Return (X, Y) of the center of cell containing provided text 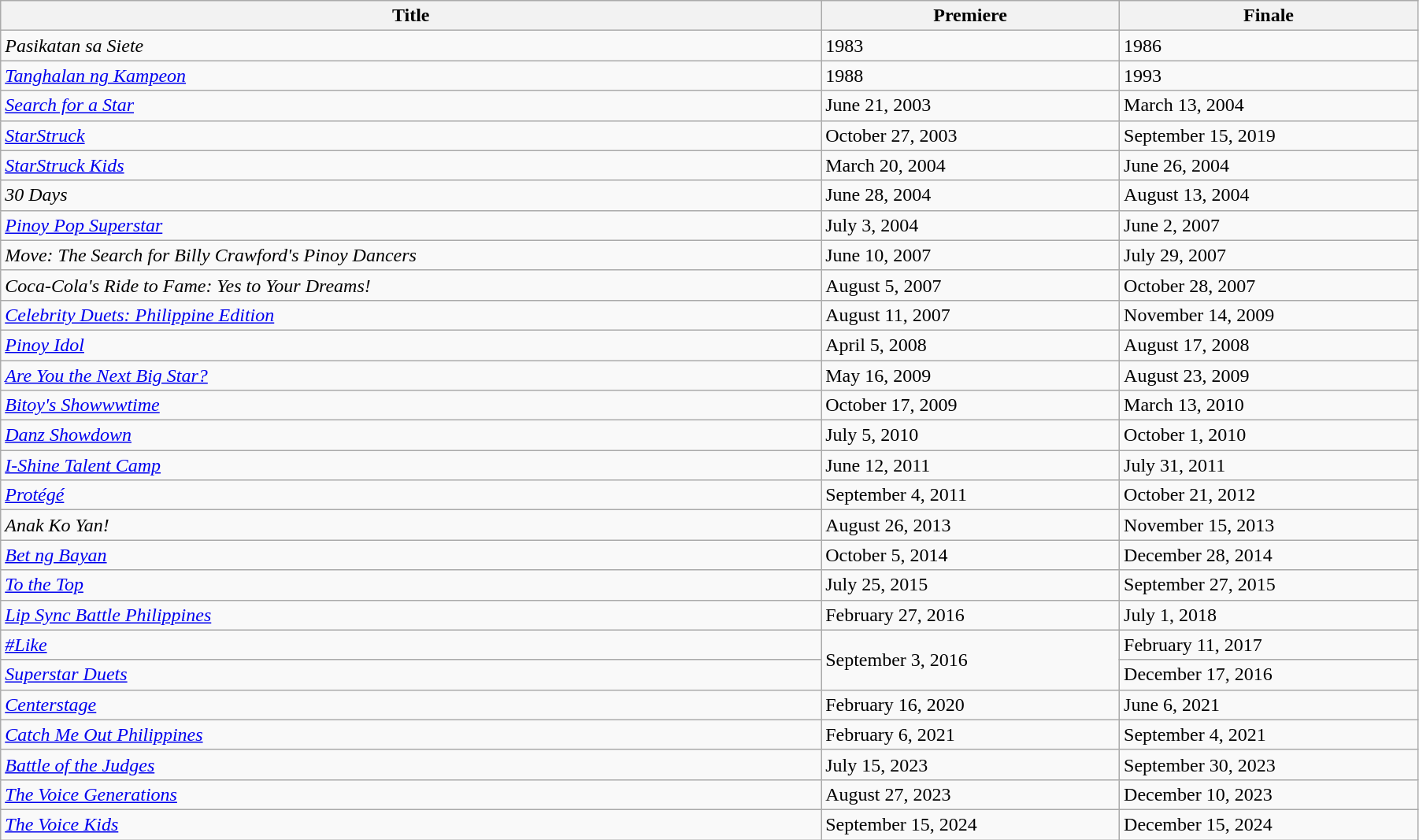
Pinoy Pop Superstar (411, 225)
February 16, 2020 (970, 705)
May 16, 2009 (970, 376)
Bitoy's Showwwtime (411, 405)
September 15, 2019 (1269, 135)
February 11, 2017 (1269, 645)
October 1, 2010 (1269, 435)
1986 (1269, 46)
Anak Ko Yan! (411, 525)
Coca-Cola's Ride to Fame: Yes to Your Dreams! (411, 285)
July 25, 2015 (970, 585)
October 5, 2014 (970, 555)
June 10, 2007 (970, 255)
The Voice Kids (411, 824)
July 31, 2011 (1269, 465)
Celebrity Duets: Philippine Edition (411, 315)
April 5, 2008 (970, 345)
Pinoy Idol (411, 345)
August 23, 2009 (1269, 376)
October 28, 2007 (1269, 285)
November 15, 2013 (1269, 525)
September 15, 2024 (970, 824)
August 26, 2013 (970, 525)
July 3, 2004 (970, 225)
1988 (970, 76)
December 28, 2014 (1269, 555)
Title (411, 16)
September 30, 2023 (1269, 764)
StarStruck (411, 135)
Pasikatan sa Siete (411, 46)
June 2, 2007 (1269, 225)
August 17, 2008 (1269, 345)
March 13, 2010 (1269, 405)
Are You the Next Big Star? (411, 376)
September 27, 2015 (1269, 585)
December 10, 2023 (1269, 794)
March 20, 2004 (970, 165)
July 29, 2007 (1269, 255)
Premiere (970, 16)
June 12, 2011 (970, 465)
October 21, 2012 (1269, 495)
#Like (411, 645)
July 1, 2018 (1269, 615)
1983 (970, 46)
Catch Me Out Philippines (411, 735)
I-Shine Talent Camp (411, 465)
To the Top (411, 585)
Battle of the Judges (411, 764)
September 4, 2011 (970, 495)
1993 (1269, 76)
July 5, 2010 (970, 435)
Bet ng Bayan (411, 555)
June 28, 2004 (970, 195)
August 13, 2004 (1269, 195)
December 17, 2016 (1269, 675)
30 Days (411, 195)
Move: The Search for Billy Crawford's Pinoy Dancers (411, 255)
Centerstage (411, 705)
Protégé (411, 495)
August 27, 2023 (970, 794)
Danz Showdown (411, 435)
Lip Sync Battle Philippines (411, 615)
September 4, 2021 (1269, 735)
June 21, 2003 (970, 105)
October 17, 2009 (970, 405)
Tanghalan ng Kampeon (411, 76)
November 14, 2009 (1269, 315)
StarStruck Kids (411, 165)
December 15, 2024 (1269, 824)
Superstar Duets (411, 675)
June 26, 2004 (1269, 165)
February 6, 2021 (970, 735)
June 6, 2021 (1269, 705)
October 27, 2003 (970, 135)
Search for a Star (411, 105)
August 5, 2007 (970, 285)
August 11, 2007 (970, 315)
March 13, 2004 (1269, 105)
February 27, 2016 (970, 615)
September 3, 2016 (970, 660)
July 15, 2023 (970, 764)
Finale (1269, 16)
The Voice Generations (411, 794)
